For the text-containing cell, return its midpoint in (x, y) coordinate format. 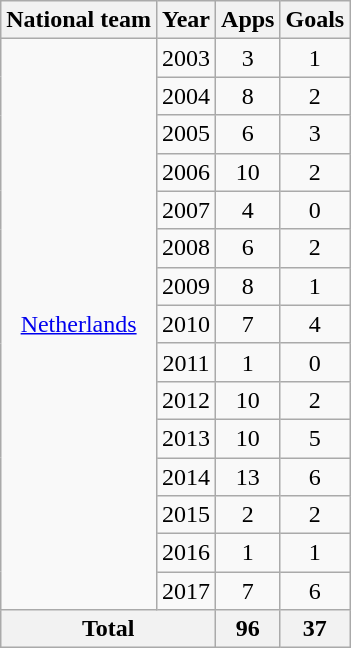
2007 (186, 210)
National team (79, 20)
2008 (186, 248)
Year (186, 20)
Netherlands (79, 324)
5 (315, 438)
2011 (186, 362)
96 (248, 629)
Total (108, 629)
Apps (248, 20)
37 (315, 629)
2009 (186, 286)
2004 (186, 96)
13 (248, 477)
2012 (186, 400)
2010 (186, 324)
2006 (186, 172)
2003 (186, 58)
2015 (186, 515)
Goals (315, 20)
2016 (186, 553)
2005 (186, 134)
2017 (186, 591)
2014 (186, 477)
2013 (186, 438)
